Capture the cell that displays the provided text and extract its [x, y] central coordinate. 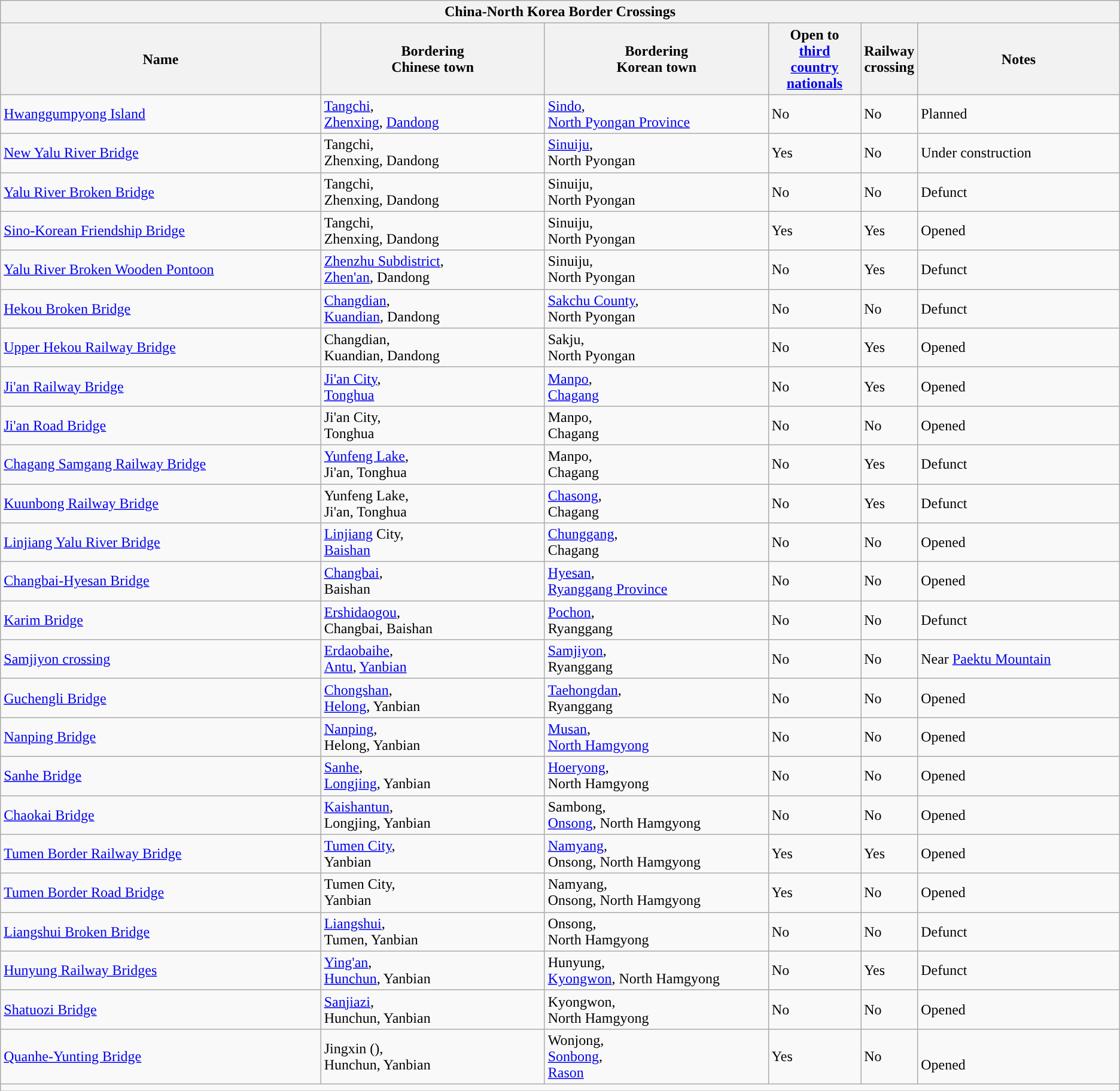
Karim Bridge [160, 620]
Sanhe Bridge [160, 776]
Near Paektu Mountain [1019, 660]
Railway crossing [889, 59]
Sino-Korean Friendship Bridge [160, 231]
Ershidaogou,Changbai, Baishan [433, 620]
BorderingKorean town [656, 59]
Upper Hekou Railway Bridge [160, 347]
Samjiyon crossing [160, 660]
Linjiang City,Baishan [433, 542]
Samjiyon,Ryanggang [656, 660]
Sakju,North Pyongan [656, 347]
Hunyung Railway Bridges [160, 971]
Wonjong,Sonbong,Rason [656, 1056]
Ji'an Railway Bridge [160, 387]
Sakchu County,North Pyongan [656, 309]
Sanhe,Longjing, Yanbian [433, 776]
Changbai-Hyesan Bridge [160, 582]
Tumen Border Road Bridge [160, 893]
Musan,North Hamgyong [656, 737]
Notes [1019, 59]
Tumen Border Railway Bridge [160, 853]
Chongshan,Helong, Yanbian [433, 698]
Hoeryong,North Hamgyong [656, 776]
Sanjiazi,Hunchun, Yanbian [433, 1009]
Name [160, 59]
Erdaobaihe,Antu, Yanbian [433, 660]
Sambong,Onsong, North Hamgyong [656, 815]
Chagang Samgang Railway Bridge [160, 464]
China-North Korea Border Crossings [560, 12]
Ji'an Road Bridge [160, 425]
Chunggang,Chagang [656, 542]
Liangshui Broken Bridge [160, 931]
Guchengli Bridge [160, 698]
Yalu River Broken Wooden Pontoon [160, 269]
Quanhe-Yunting Bridge [160, 1056]
Open tothirdcountrynationals [814, 59]
Liangshui,Tumen, Yanbian [433, 931]
Nanping Bridge [160, 737]
Shatuozi Bridge [160, 1009]
Planned [1019, 114]
Taehongdan,Ryanggang [656, 698]
Kyongwon,North Hamgyong [656, 1009]
Chasong,Chagang [656, 503]
New Yalu River Bridge [160, 153]
Hyesan,Ryanggang Province [656, 582]
Chaokai Bridge [160, 815]
BorderingChinese town [433, 59]
Pochon,Ryanggang [656, 620]
Sindo, North Pyongan Province [656, 114]
Jingxin (),Hunchun, Yanbian [433, 1056]
Under construction [1019, 153]
Kaishantun,Longjing, Yanbian [433, 815]
Ying'an,Hunchun, Yanbian [433, 971]
Yalu River Broken Bridge [160, 192]
Onsong,North Hamgyong [656, 931]
Linjiang Yalu River Bridge [160, 542]
Hunyung,Kyongwon, North Hamgyong [656, 971]
Nanping,Helong, Yanbian [433, 737]
Kuunbong Railway Bridge [160, 503]
Hwanggumpyong Island [160, 114]
Zhenzhu Subdistrict,Zhen'an, Dandong [433, 269]
Hekou Broken Bridge [160, 309]
Changbai,Baishan [433, 582]
